Output the [x, y] coordinate of the center of the cell containing the given text.  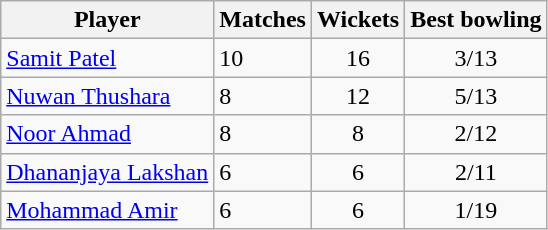
2/11 [476, 172]
2/12 [476, 134]
Player [108, 20]
3/13 [476, 58]
Mohammad Amir [108, 210]
10 [263, 58]
Dhananjaya Lakshan [108, 172]
16 [358, 58]
Best bowling [476, 20]
Wickets [358, 20]
5/13 [476, 96]
1/19 [476, 210]
12 [358, 96]
Nuwan Thushara [108, 96]
Samit Patel [108, 58]
Matches [263, 20]
Noor Ahmad [108, 134]
